Search for the cell housing the specified text and yield its (x, y) center coordinate. 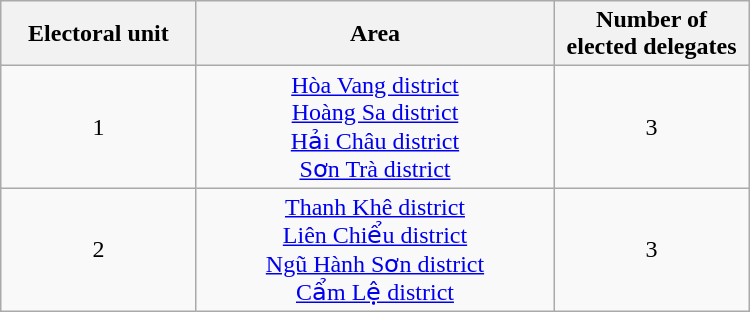
Thanh Khê districtLiên Chiểu districtNgũ Hành Sơn districtCẩm Lệ district (375, 250)
Hòa Vang districtHoàng Sa districtHải Châu districtSơn Trà district (375, 127)
Area (375, 34)
1 (98, 127)
Electoral unit (98, 34)
Number of elected delegates (652, 34)
2 (98, 250)
